Determine the (X, Y) coordinate at the center of the cell enclosing the given text.  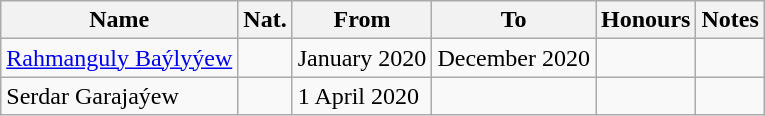
January 2020 (362, 58)
Notes (730, 20)
To (514, 20)
Nat. (265, 20)
1 April 2020 (362, 96)
Rahmanguly Baýlyýew (120, 58)
Name (120, 20)
Honours (646, 20)
From (362, 20)
December 2020 (514, 58)
Serdar Garajaýew (120, 96)
